From the cell containing the given text, extract its center point as (X, Y) coordinate. 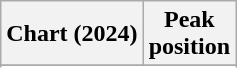
Chart (2024) (72, 34)
Peakposition (189, 34)
